Locate the cell with the specified text and output its [x, y] center coordinate. 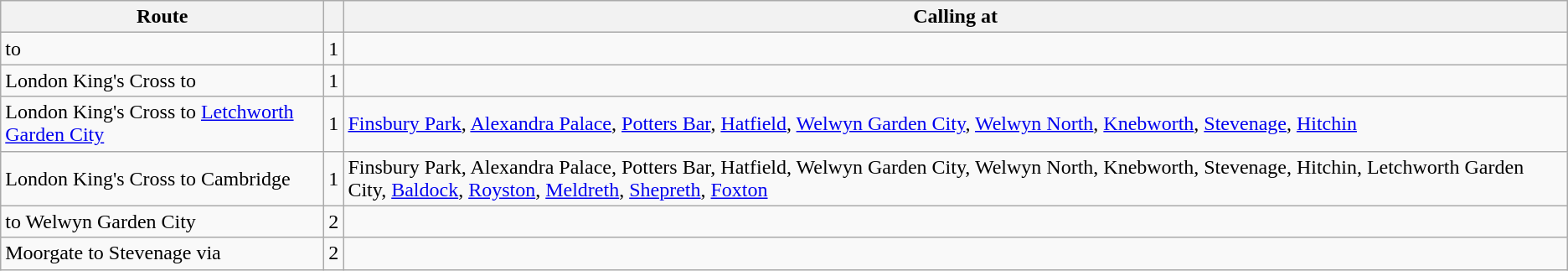
London King's Cross to Letchworth Garden City [162, 124]
London King's Cross to [162, 81]
Calling at [955, 17]
Route [162, 17]
Finsbury Park, Alexandra Palace, Potters Bar, Hatfield, Welwyn Garden City, Welwyn North, Knebworth, Stevenage, Hitchin [955, 124]
Moorgate to Stevenage via [162, 253]
to [162, 49]
London King's Cross to Cambridge [162, 178]
to Welwyn Garden City [162, 221]
